Pinpoint the cell where the given text exists, returning its [x, y] midpoint coordinate. 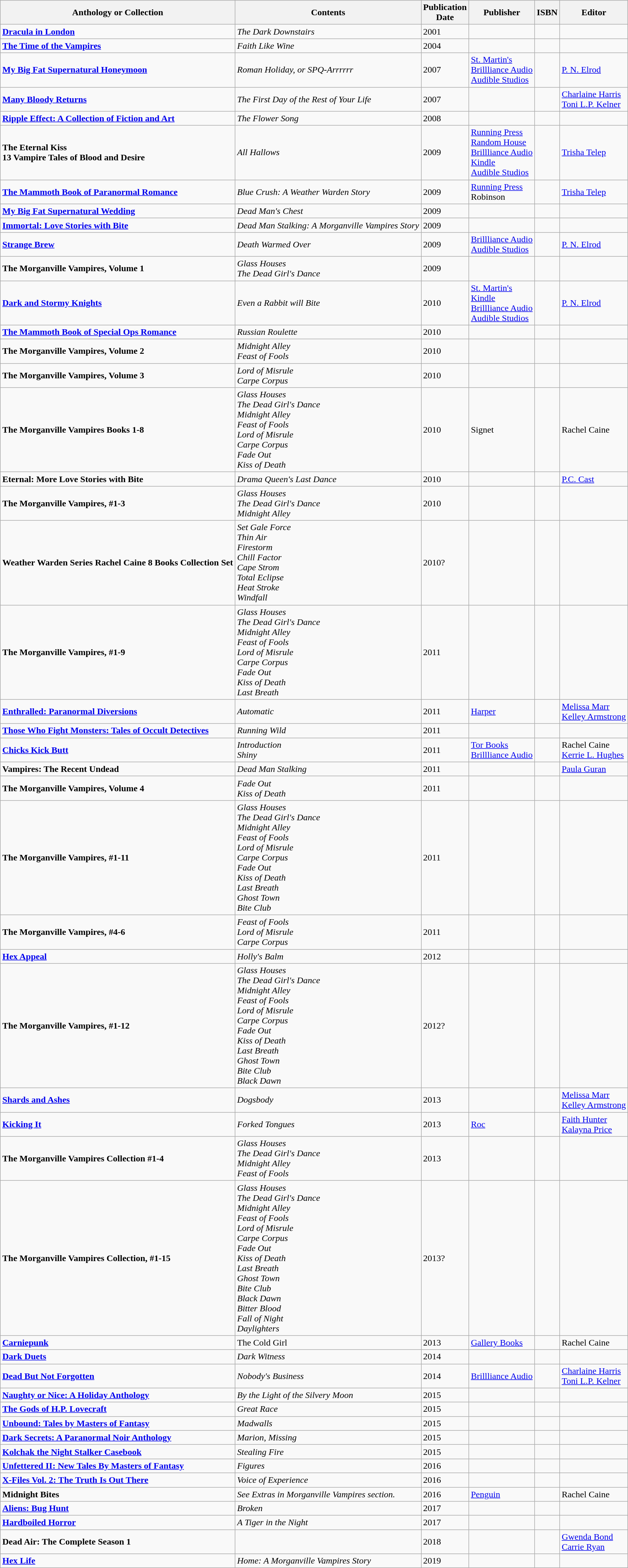
Lord of MisruleCarpe Corpus [328, 376]
Forked Tongues [328, 1124]
Faith HunterKalayna Price [594, 1124]
P.C. Cast [594, 479]
Hardboiled Horror [117, 1523]
Madwalls [328, 1423]
Anthology or Collection [117, 13]
2008 [445, 118]
Shards and Ashes [117, 1100]
Glass HousesThe Dead Girl's DanceMidnight AlleyFeast of FoolsLord of MisruleCarpe CorpusFade OutKiss of DeathLast BreathGhost TownBite ClubBlack Dawn [328, 1026]
Dark Duets [117, 1357]
By the Light of the Silvery Moon [328, 1395]
Roman Holiday, or SPQ-Arrrrrr [328, 70]
Penguin [502, 1494]
The Flower Song [328, 118]
Running PressRandom HouseBrillliance AudioKindleAudible Studios [502, 153]
Running Wild [328, 731]
Dark and Stormy Knights [117, 303]
Aliens: Bug Hunt [117, 1508]
Contents [328, 13]
Death Warmed Over [328, 244]
Voice of Experience [328, 1480]
The Morganville Vampires, #1-11 [117, 857]
Carniepunk [117, 1343]
Glass HousesThe Dead Girl's DanceMidnight AlleyFeast of FoolsLord of MisruleCarpe CorpusFade OutKiss of Death [328, 430]
Glass HousesThe Dead Girl's DanceMidnight Alley [328, 503]
All Hallows [328, 153]
Roc [502, 1124]
Dark Secrets: A Paranormal Noir Anthology [117, 1437]
Dogsbody [328, 1100]
2019 [445, 1561]
Brillliance Audio [502, 1376]
The Mammoth Book of Paranormal Romance [117, 192]
Broken [328, 1508]
Nobody's Business [328, 1376]
Running PressRobinson [502, 192]
The Morganville Vampires, #1-3 [117, 503]
Gwenda BondCarrie Ryan [594, 1542]
Gallery Books [502, 1343]
Weather Warden Series Rachel Caine 8 Books Collection Set [117, 562]
Feast of FoolsLord of MisruleCarpe Corpus [328, 932]
My Big Fat Supernatural Wedding [117, 211]
A Tiger in the Night [328, 1523]
The Eternal Kiss13 Vampire Tales of Blood and Desire [117, 153]
Naughty or Nice: A Holiday Anthology [117, 1395]
Brillliance AudioAudible Studios [502, 244]
Faith Like Wine [328, 46]
Tor BooksBrillliance Audio [502, 750]
Paula Guran [594, 769]
2013? [445, 1258]
Set Gale ForceThin AirFirestormChill FactorCape StromTotal EclipseHeat StrokeWindfall [328, 562]
PublicationDate [445, 13]
Glass HousesThe Dead Girl's DanceMidnight AlleyFeast of Fools [328, 1158]
Many Bloody Returns [117, 99]
Ripple Effect: A Collection of Fiction and Art [117, 118]
X-Files Vol. 2: The Truth Is Out There [117, 1480]
IntroductionShiny [328, 750]
Great Race [328, 1409]
The Morganville Vampires Books 1-8 [117, 430]
Hex Life [117, 1561]
Dead Man's Chest [328, 211]
Hex Appeal [117, 956]
The Dark Downstairs [328, 32]
See Extras in Morganville Vampires section. [328, 1494]
The Cold Girl [328, 1343]
Glass HousesThe Dead Girl's DanceMidnight AlleyFeast of FoolsLord of MisruleCarpe CorpusFade OutKiss of DeathLast Breath [328, 652]
The Morganville Vampires Collection, #1-15 [117, 1258]
Editor [594, 13]
Kicking It [117, 1124]
Harper [502, 711]
Glass HousesThe Dead Girl's Dance [328, 269]
Holly's Balm [328, 956]
My Big Fat Supernatural Honeymoon [117, 70]
The Morganville Vampires, Volume 3 [117, 376]
Blue Crush: A Weather Warden Story [328, 192]
Strange Brew [117, 244]
2004 [445, 46]
The Morganville Vampires, #1-9 [117, 652]
Dark Witness [328, 1357]
Fade OutKiss of Death [328, 788]
Signet [502, 430]
ISBN [547, 13]
The Mammoth Book of Special Ops Romance [117, 332]
The Morganville Vampires, #4-6 [117, 932]
2012 [445, 956]
Russian Roulette [328, 332]
Those Who Fight Monsters: Tales of Occult Detectives [117, 731]
St. Martin'sKindleBrillliance AudioAudible Studios [502, 303]
2012? [445, 1026]
The Morganville Vampires, Volume 2 [117, 351]
Home: A Morganville Vampires Story [328, 1561]
Chicks Kick Butt [117, 750]
Dead Man Stalking: A Morganville Vampires Story [328, 225]
Dead But Not Forgotten [117, 1376]
Eternal: More Love Stories with Bite [117, 479]
Figures [328, 1466]
2018 [445, 1542]
The Time of the Vampires [117, 46]
Even a Rabbit will Bite [328, 303]
The Morganville Vampires Collection #1-4 [117, 1158]
Drama Queen's Last Dance [328, 479]
Kolchak the Night Stalker Casebook [117, 1452]
Dead Air: The Complete Season 1 [117, 1542]
Glass HousesThe Dead Girl's DanceMidnight AlleyFeast of FoolsLord of MisruleCarpe CorpusFade OutKiss of DeathLast BreathGhost TownBite Club [328, 857]
2010? [445, 562]
Unbound: Tales by Masters of Fantasy [117, 1423]
Dead Man Stalking [328, 769]
Unfettered II: New Tales By Masters of Fantasy [117, 1466]
The Morganville Vampires, Volume 1 [117, 269]
Marion, Missing [328, 1437]
Rachel CaineKerrie L. Hughes [594, 750]
Dracula in London [117, 32]
Midnight Bites [117, 1494]
The Morganville Vampires, #1-12 [117, 1026]
Midnight AlleyFeast of Fools [328, 351]
Enthralled: Paranormal Diversions [117, 711]
Stealing Fire [328, 1452]
Automatic [328, 711]
2001 [445, 32]
Publisher [502, 13]
St. Martin'sBrillliance AudioAudible Studios [502, 70]
Vampires: The Recent Undead [117, 769]
Immortal: Love Stories with Bite [117, 225]
The First Day of the Rest of Your Life [328, 99]
The Gods of H.P. Lovecraft [117, 1409]
The Morganville Vampires, Volume 4 [117, 788]
